Locate the cell with the specified text and output its [x, y] center coordinate. 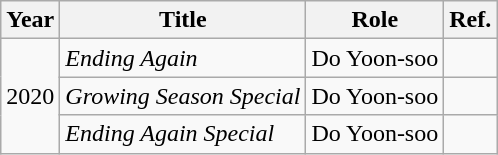
Ending Again Special [183, 134]
Year [30, 20]
Growing Season Special [183, 96]
Ending Again [183, 58]
Title [183, 20]
Role [375, 20]
Ref. [470, 20]
2020 [30, 96]
